Search for the cell housing the specified text and yield its (X, Y) center coordinate. 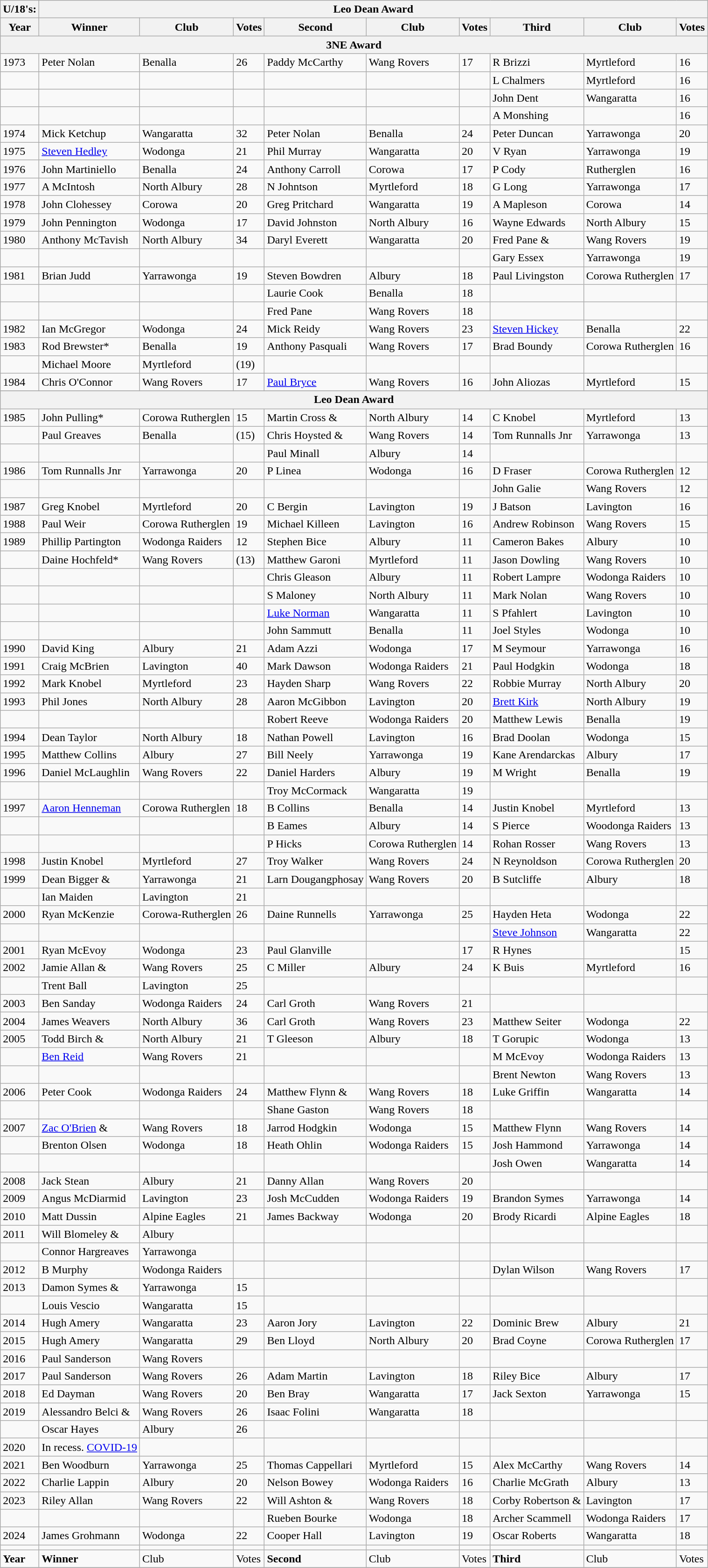
2006 (20, 1092)
36 (249, 1021)
Phil Jones (90, 701)
Daine Hochfeld* (90, 560)
Alex McCarthy (537, 1465)
Paul Glanville (315, 950)
Rod Brewster* (90, 347)
29 (249, 1340)
1988 (20, 524)
Will Ashton & (315, 1500)
Brad Coyne (537, 1340)
Andrew Robinson (537, 524)
B Sutcliffe (537, 879)
Phil Murray (315, 151)
Ben Sanday (90, 1003)
David King (90, 648)
2000 (20, 915)
Brenton Olsen (90, 1145)
M Seymour (537, 648)
Hayden Sharp (315, 684)
2003 (20, 1003)
Jamie Allan & (90, 968)
Woodonga Raiders (630, 826)
R Brizzi (537, 62)
1973 (20, 62)
2002 (20, 968)
Ryan McKenzie (90, 915)
James Weavers (90, 1021)
John Pulling* (90, 417)
Isaac Folini (315, 1412)
Ian Maiden (90, 897)
2022 (20, 1483)
Corowa-Rutherglen (187, 915)
2011 (20, 1234)
1992 (20, 684)
Greg Knobel (90, 506)
Matthew Lewis (537, 719)
1981 (20, 276)
Archer Scammell (537, 1518)
Craig McBrien (90, 666)
Josh Owen (537, 1163)
Brad Boundy (537, 347)
Nelson Bowey (315, 1483)
Robert Reeve (315, 719)
1982 (20, 329)
Paul Greaves (90, 435)
2001 (20, 950)
B Murphy (90, 1270)
3NE Award (354, 45)
Chris O'Connor (90, 382)
Ryan McEvoy (90, 950)
Steven Hickey (537, 329)
2018 (20, 1394)
Paul Hodgkin (537, 666)
B Collins (315, 808)
Anthony McTavish (90, 240)
Daniel Harders (315, 772)
V Ryan (537, 151)
1995 (20, 755)
Danny Allan (315, 1181)
2020 (20, 1447)
(15) (249, 435)
1990 (20, 648)
2009 (20, 1199)
Riley Bice (537, 1376)
(19) (249, 364)
N Johntson (315, 187)
2004 (20, 1021)
David Johnston (315, 222)
J Batson (537, 506)
John Clohessey (90, 204)
1976 (20, 169)
1975 (20, 151)
Brian Judd (90, 276)
Ed Dayman (90, 1394)
Paul Weir (90, 524)
Bill Neely (315, 755)
Ben Bray (315, 1394)
Oscar Roberts (537, 1536)
Cooper Hall (315, 1536)
Aaron McGibbon (315, 701)
S Pierce (537, 826)
Michael Moore (90, 364)
Daniel McLaughlin (90, 772)
Gary Essex (537, 258)
1998 (20, 861)
G Long (537, 187)
2017 (20, 1376)
P Hicks (315, 844)
1994 (20, 737)
Daine Runnells (315, 915)
Trent Ball (90, 985)
Joel Styles (537, 631)
2014 (20, 1323)
Troy McCormack (315, 791)
Anthony Pasquali (315, 347)
Larn Dougangphosay (315, 879)
1989 (20, 542)
Matthew Flynn (537, 1128)
Ian McGregor (90, 329)
Paul Minall (315, 453)
2015 (20, 1340)
S Maloney (315, 595)
Kane Arendarckas (537, 755)
Damon Symes & (90, 1287)
Dean Taylor (90, 737)
1987 (20, 506)
N Reynoldson (537, 861)
2012 (20, 1270)
2013 (20, 1287)
Michael Killeen (315, 524)
Stephen Bice (315, 542)
T Gorupic (537, 1039)
1978 (20, 204)
2024 (20, 1536)
Thomas Cappellari (315, 1465)
34 (249, 240)
C Miller (315, 968)
John Sammutt (315, 631)
Robert Lampre (537, 577)
K Buis (537, 968)
Josh McCudden (315, 1199)
Phillip Partington (90, 542)
Rohan Rosser (537, 844)
Steven Bowdren (315, 276)
Laurie Cook (315, 293)
M McEvoy (537, 1056)
Connor Hargreaves (90, 1252)
B Eames (315, 826)
Matthew Flynn & (315, 1092)
2016 (20, 1359)
Aaron Jory (315, 1323)
Mark Nolan (537, 595)
Riley Allan (90, 1500)
Steven Hedley (90, 151)
John Dent (537, 98)
Martin Cross & (315, 417)
Paddy McCarthy (315, 62)
Matt Dussin (90, 1216)
Luke Norman (315, 613)
Dean Bigger & (90, 879)
1974 (20, 133)
M Wright (537, 772)
Alessandro Belci & (90, 1412)
Dylan Wilson (537, 1270)
Rutherglen (630, 169)
2008 (20, 1181)
2023 (20, 1500)
C Knobel (537, 417)
Steve Johnson (537, 932)
Charlie Lappin (90, 1483)
Brett Kirk (537, 701)
L Chalmers (537, 80)
Paul Livingston (537, 276)
Troy Walker (315, 861)
2010 (20, 1216)
T Gleeson (315, 1039)
Anthony Carroll (315, 169)
40 (249, 666)
John Pennington (90, 222)
C Bergin (315, 506)
Peter Duncan (537, 133)
A McIntosh (90, 187)
Matthew Garoni (315, 560)
1977 (20, 187)
1980 (20, 240)
Wayne Edwards (537, 222)
Paul Bryce (315, 382)
A Monshing (537, 116)
In recess. COVID-19 (90, 1447)
Peter Cook (90, 1092)
U/18's: (20, 9)
Robbie Murray (537, 684)
Luke Griffin (537, 1092)
Hayden Heta (537, 915)
Mick Ketchup (90, 133)
1979 (20, 222)
John Galie (537, 488)
Mark Dawson (315, 666)
Adam Azzi (315, 648)
Ben Lloyd (315, 1340)
Fred Pane & (537, 240)
Heath Ohlin (315, 1145)
Corby Robertson & (537, 1500)
Chris Gleason (315, 577)
S Pfahlert (537, 613)
(13) (249, 560)
2005 (20, 1039)
R Hynes (537, 950)
Fred Pane (315, 311)
1984 (20, 382)
Mick Reidy (315, 329)
2019 (20, 1412)
Chris Hoysted & (315, 435)
Jack Sexton (537, 1394)
Cameron Bakes (537, 542)
Jack Stean (90, 1181)
32 (249, 133)
1993 (20, 701)
Matthew Seiter (537, 1021)
P Linea (315, 471)
Dominic Brew (537, 1323)
Brent Newton (537, 1074)
Jason Dowling (537, 560)
Brandon Symes (537, 1199)
D Fraser (537, 471)
Louis Vescio (90, 1305)
Adam Martin (315, 1376)
Angus McDiarmid (90, 1199)
Brad Doolan (537, 737)
Ben Reid (90, 1056)
1985 (20, 417)
Brody Ricardi (537, 1216)
John Aliozas (537, 382)
Daryl Everett (315, 240)
2007 (20, 1128)
P Cody (537, 169)
Shane Gaston (315, 1110)
John Martiniello (90, 169)
Aaron Henneman (90, 808)
Oscar Hayes (90, 1429)
1999 (20, 879)
James Grohmann (90, 1536)
Will Blomeley & (90, 1234)
Charlie McGrath (537, 1483)
1997 (20, 808)
A Mapleson (537, 204)
Matthew Collins (90, 755)
1983 (20, 347)
Ben Woodburn (90, 1465)
1991 (20, 666)
Jarrod Hodgkin (315, 1128)
Nathan Powell (315, 737)
James Backway (315, 1216)
Mark Knobel (90, 684)
Greg Pritchard (315, 204)
Rueben Bourke (315, 1518)
Todd Birch & (90, 1039)
2021 (20, 1465)
Zac O'Brien & (90, 1128)
1986 (20, 471)
1996 (20, 772)
Josh Hammond (537, 1145)
